Determine the (X, Y) coordinate at the center of the cell enclosing the given text.  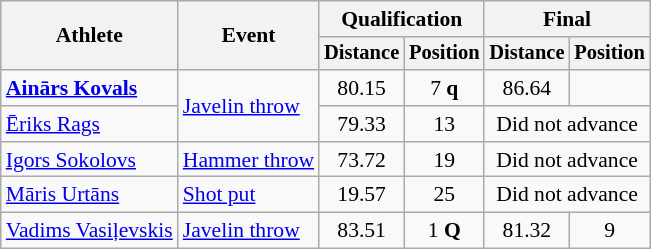
Ainārs Kovals (90, 88)
Shot put (248, 195)
19 (444, 160)
73.72 (362, 160)
Hammer throw (248, 160)
25 (444, 195)
Ēriks Rags (90, 124)
9 (609, 231)
Vadims Vasiļevskis (90, 231)
Igors Sokolovs (90, 160)
81.32 (526, 231)
1 Q (444, 231)
Athlete (90, 36)
7 q (444, 88)
86.64 (526, 88)
13 (444, 124)
Māris Urtāns (90, 195)
80.15 (362, 88)
79.33 (362, 124)
83.51 (362, 231)
Event (248, 36)
19.57 (362, 195)
Qualification (402, 19)
Final (566, 19)
